Detect which cell encompasses the target text, then output its [x, y] center coordinate. 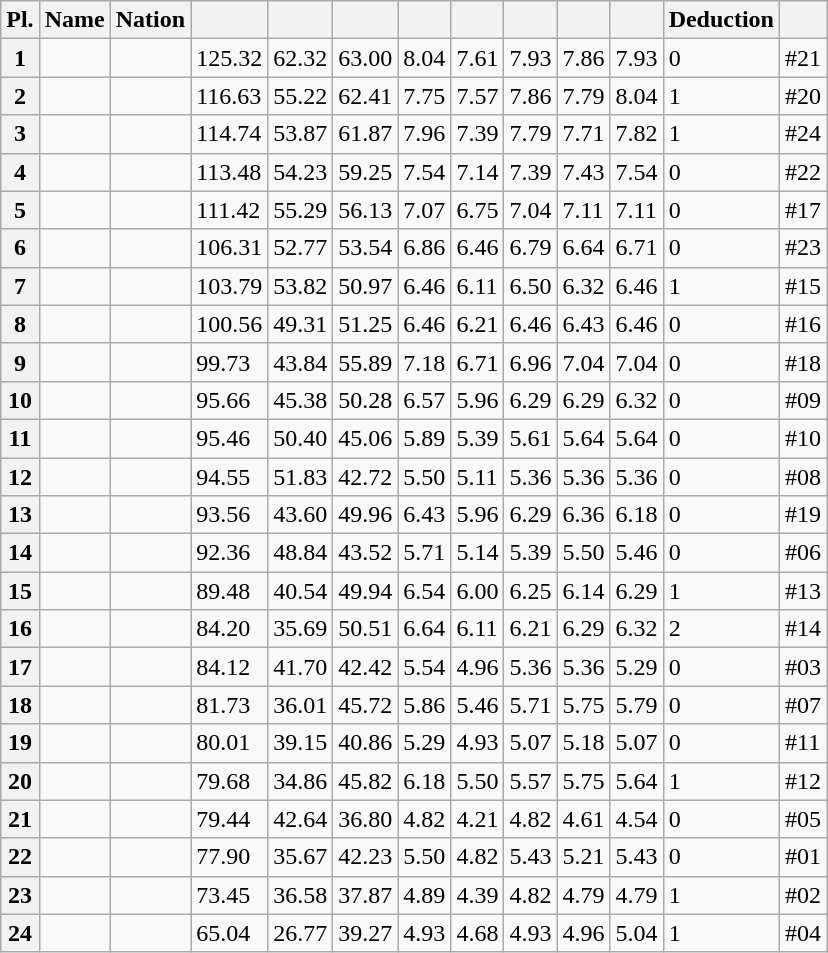
6.00 [478, 591]
4.21 [478, 819]
89.48 [230, 591]
7 [20, 286]
#11 [804, 743]
6.54 [424, 591]
100.56 [230, 324]
#02 [804, 895]
116.63 [230, 96]
#01 [804, 857]
6.14 [584, 591]
21 [20, 819]
23 [20, 895]
40.86 [366, 743]
#04 [804, 933]
113.48 [230, 172]
9 [20, 362]
3 [20, 134]
84.20 [230, 629]
43.52 [366, 553]
48.84 [300, 553]
5.89 [424, 438]
55.89 [366, 362]
56.13 [366, 210]
50.51 [366, 629]
40.54 [300, 591]
12 [20, 477]
7.43 [584, 172]
43.60 [300, 515]
51.83 [300, 477]
14 [20, 553]
7.61 [478, 58]
63.00 [366, 58]
49.96 [366, 515]
22 [20, 857]
#20 [804, 96]
6.25 [530, 591]
55.22 [300, 96]
#18 [804, 362]
20 [20, 781]
49.94 [366, 591]
4.89 [424, 895]
42.72 [366, 477]
Nation [150, 20]
4.68 [478, 933]
99.73 [230, 362]
#03 [804, 667]
50.97 [366, 286]
#13 [804, 591]
45.82 [366, 781]
26.77 [300, 933]
7.07 [424, 210]
#23 [804, 248]
#12 [804, 781]
13 [20, 515]
80.01 [230, 743]
5 [20, 210]
6.50 [530, 286]
36.01 [300, 705]
18 [20, 705]
#05 [804, 819]
5.18 [584, 743]
Name [74, 20]
11 [20, 438]
95.66 [230, 400]
4.39 [478, 895]
5.14 [478, 553]
5.11 [478, 477]
53.54 [366, 248]
Deduction [721, 20]
45.72 [366, 705]
#08 [804, 477]
16 [20, 629]
Pl. [20, 20]
#24 [804, 134]
53.87 [300, 134]
7.82 [636, 134]
35.67 [300, 857]
7.96 [424, 134]
#16 [804, 324]
6 [20, 248]
#14 [804, 629]
45.38 [300, 400]
42.64 [300, 819]
39.15 [300, 743]
114.74 [230, 134]
84.12 [230, 667]
#06 [804, 553]
5.79 [636, 705]
#09 [804, 400]
49.31 [300, 324]
36.58 [300, 895]
34.86 [300, 781]
39.27 [366, 933]
4 [20, 172]
61.87 [366, 134]
7.57 [478, 96]
62.41 [366, 96]
95.46 [230, 438]
103.79 [230, 286]
73.45 [230, 895]
111.42 [230, 210]
77.90 [230, 857]
17 [20, 667]
5.04 [636, 933]
15 [20, 591]
92.36 [230, 553]
42.23 [366, 857]
65.04 [230, 933]
#22 [804, 172]
54.23 [300, 172]
94.55 [230, 477]
6.96 [530, 362]
51.25 [366, 324]
5.61 [530, 438]
50.40 [300, 438]
5.54 [424, 667]
6.75 [478, 210]
42.42 [366, 667]
81.73 [230, 705]
37.87 [366, 895]
8 [20, 324]
19 [20, 743]
79.44 [230, 819]
36.80 [366, 819]
35.69 [300, 629]
6.36 [584, 515]
6.79 [530, 248]
62.32 [300, 58]
10 [20, 400]
7.18 [424, 362]
5.86 [424, 705]
6.57 [424, 400]
7.75 [424, 96]
79.68 [230, 781]
7.14 [478, 172]
55.29 [300, 210]
4.54 [636, 819]
5.57 [530, 781]
#17 [804, 210]
50.28 [366, 400]
43.84 [300, 362]
45.06 [366, 438]
#07 [804, 705]
52.77 [300, 248]
#19 [804, 515]
4.61 [584, 819]
24 [20, 933]
93.56 [230, 515]
#21 [804, 58]
6.86 [424, 248]
41.70 [300, 667]
59.25 [366, 172]
53.82 [300, 286]
7.71 [584, 134]
#10 [804, 438]
106.31 [230, 248]
5.21 [584, 857]
125.32 [230, 58]
#15 [804, 286]
